Return (x, y) of the center of cell containing provided text 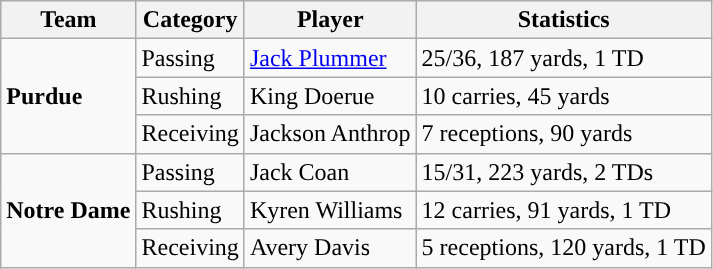
Purdue (68, 96)
Kyren Williams (330, 210)
7 receptions, 90 yards (564, 134)
5 receptions, 120 yards, 1 TD (564, 248)
Team (68, 20)
Jack Coan (330, 172)
Notre Dame (68, 210)
Statistics (564, 20)
Jack Plummer (330, 58)
Category (190, 20)
25/36, 187 yards, 1 TD (564, 58)
Avery Davis (330, 248)
King Doerue (330, 96)
15/31, 223 yards, 2 TDs (564, 172)
Jackson Anthrop (330, 134)
10 carries, 45 yards (564, 96)
Player (330, 20)
12 carries, 91 yards, 1 TD (564, 210)
